Find where the given text appears and provide that cell's center as (X, Y) coordinate. 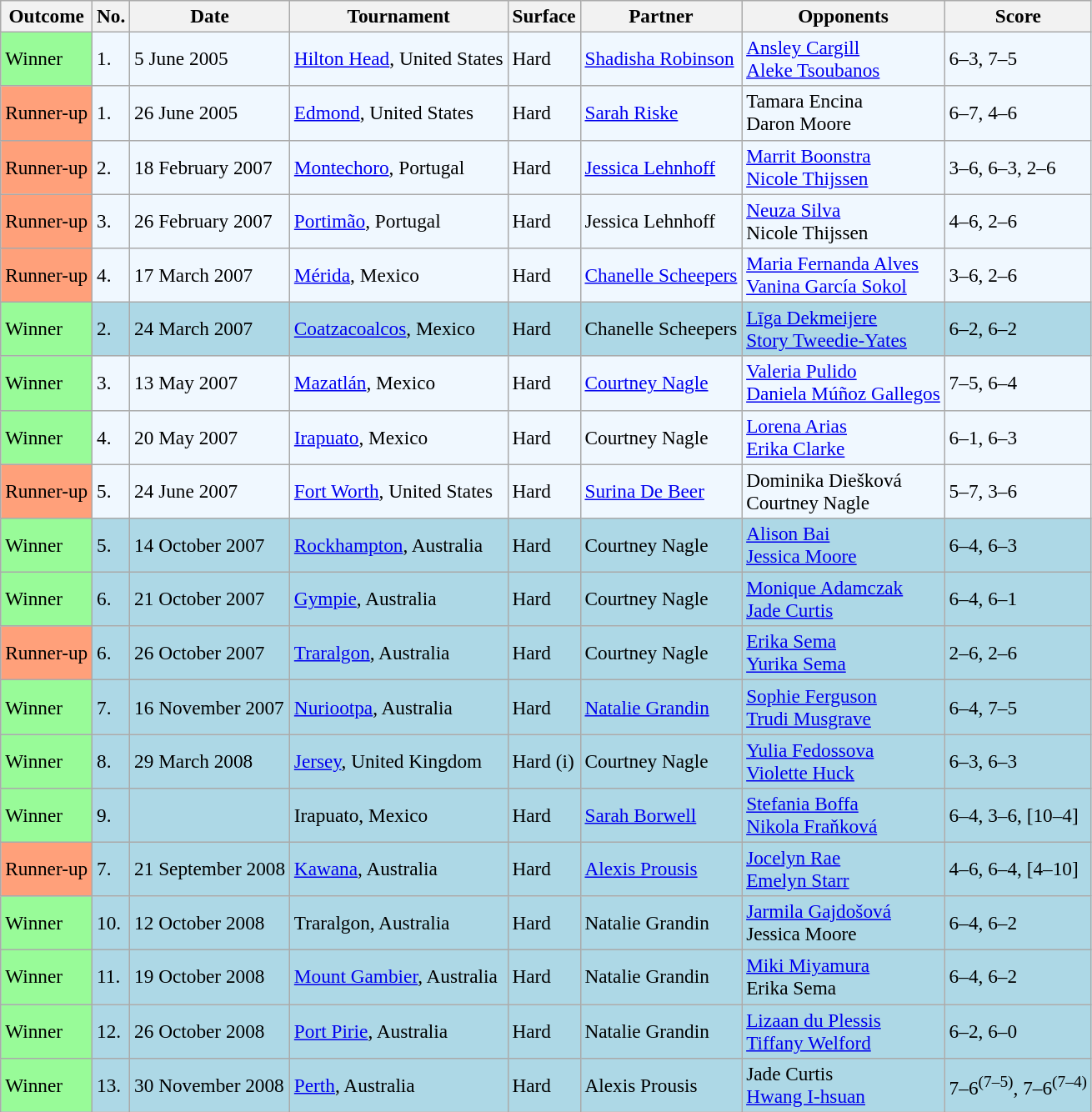
6–2, 6–2 (1018, 328)
26 June 2005 (210, 113)
10. (112, 924)
14 October 2007 (210, 545)
Sophie Ferguson Trudi Musgrave (844, 707)
26 October 2007 (210, 654)
9. (112, 815)
13 May 2007 (210, 383)
6–1, 6–3 (1018, 437)
Ansley Cargill Aleke Tsoubanos (844, 58)
Dominika Diešková Courtney Nagle (844, 490)
Neuza Silva Nicole Thijssen (844, 220)
6–3, 6–3 (1018, 760)
26 February 2007 (210, 220)
20 May 2007 (210, 437)
Lorena Arias Erika Clarke (844, 437)
21 September 2008 (210, 869)
19 October 2008 (210, 977)
2–6, 2–6 (1018, 654)
Tournament (398, 16)
16 November 2007 (210, 707)
Monique Adamczak Jade Curtis (844, 599)
6–4, 7–5 (1018, 707)
5–7, 3–6 (1018, 490)
30 November 2008 (210, 1085)
17 March 2007 (210, 275)
26 October 2008 (210, 1030)
Nuriootpa, Australia (398, 707)
6–4, 6–1 (1018, 599)
Opponents (844, 16)
24 March 2007 (210, 328)
Shadisha Robinson (661, 58)
13. (112, 1085)
3–6, 2–6 (1018, 275)
12 October 2008 (210, 924)
Līga Dekmeijere Story Tweedie-Yates (844, 328)
Mazatlán, Mexico (398, 383)
Tamara Encina Daron Moore (844, 113)
Lizaan du Plessis Tiffany Welford (844, 1030)
Jarmila Gajdošová Jessica Moore (844, 924)
29 March 2008 (210, 760)
Miki Miyamura Erika Sema (844, 977)
4–6, 6–4, [4–10] (1018, 869)
Yulia Fedossova Violette Huck (844, 760)
6–4, 6–3 (1018, 545)
Perth, Australia (398, 1085)
Edmond, United States (398, 113)
5 June 2005 (210, 58)
Stefania Boffa Nikola Fraňková (844, 815)
Fort Worth, United States (398, 490)
Montechoro, Portugal (398, 167)
8. (112, 760)
Valeria Pulido Daniela Múñoz Gallegos (844, 383)
Portimão, Portugal (398, 220)
7–6(7–5), 7–6(7–4) (1018, 1085)
Date (210, 16)
Mérida, Mexico (398, 275)
18 February 2007 (210, 167)
11. (112, 977)
Hard (i) (543, 760)
Marrit Boonstra Nicole Thijssen (844, 167)
Sarah Riske (661, 113)
24 June 2007 (210, 490)
Hilton Head, United States (398, 58)
4–6, 2–6 (1018, 220)
Partner (661, 16)
21 October 2007 (210, 599)
Score (1018, 16)
Outcome (47, 16)
6–3, 7–5 (1018, 58)
Surface (543, 16)
Mount Gambier, Australia (398, 977)
Coatzacoalcos, Mexico (398, 328)
Jersey, United Kingdom (398, 760)
7–5, 6–4 (1018, 383)
Jade Curtis Hwang I-hsuan (844, 1085)
6–7, 4–6 (1018, 113)
Jocelyn Rae Emelyn Starr (844, 869)
Alison Bai Jessica Moore (844, 545)
Gympie, Australia (398, 599)
No. (112, 16)
3–6, 6–3, 2–6 (1018, 167)
Rockhampton, Australia (398, 545)
Erika Sema Yurika Sema (844, 654)
Surina De Beer (661, 490)
Maria Fernanda Alves Vanina García Sokol (844, 275)
Port Pirie, Australia (398, 1030)
Kawana, Australia (398, 869)
Sarah Borwell (661, 815)
6–4, 3–6, [10–4] (1018, 815)
12. (112, 1030)
6–2, 6–0 (1018, 1030)
